Scan for the cell matching the given text and deliver its [x, y] coordinate at center. 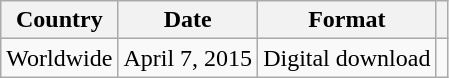
Country [60, 20]
Digital download [347, 58]
Date [188, 20]
Worldwide [60, 58]
April 7, 2015 [188, 58]
Format [347, 20]
